For the text-containing cell, return its midpoint in [x, y] coordinate format. 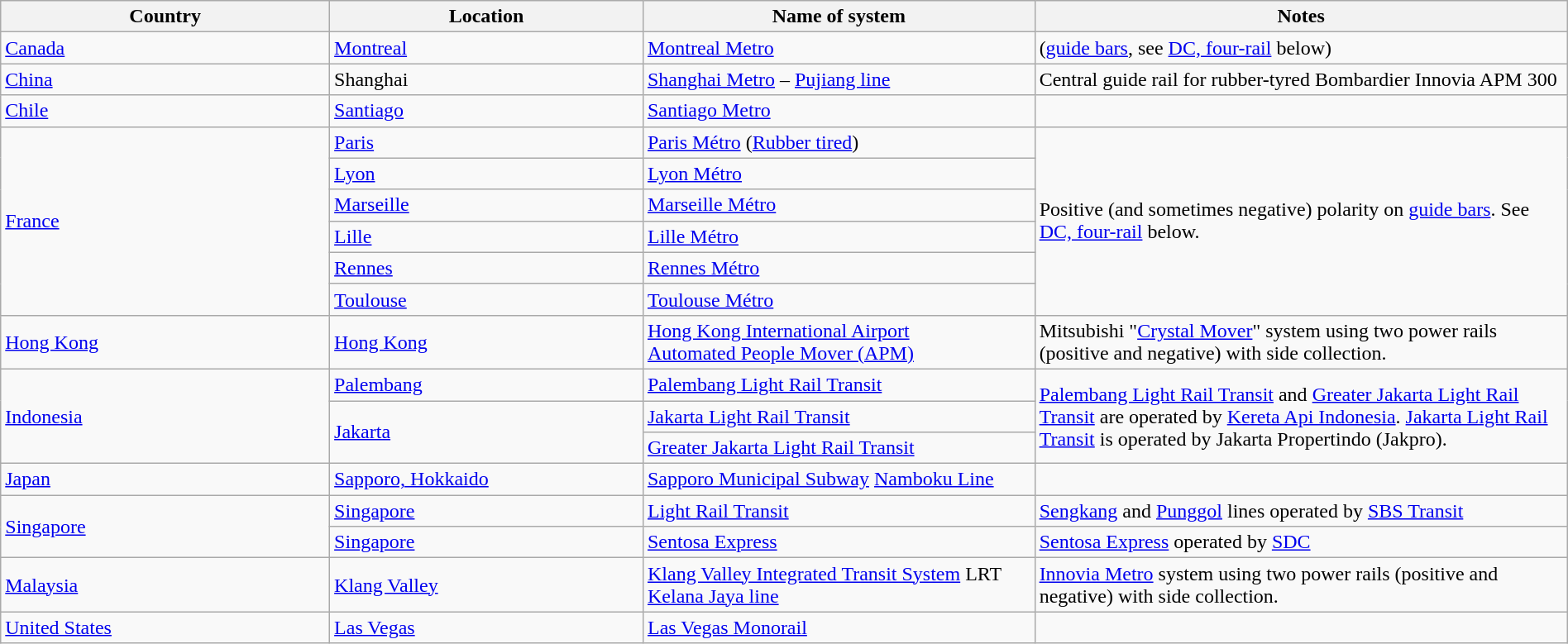
Sentosa Express operated by SDC [1301, 542]
Light Rail Transit [839, 511]
China [165, 79]
Klang Valley Integrated Transit System LRT Kelana Jaya line [839, 585]
Paris Métro (Rubber tired) [839, 142]
Palembang [486, 384]
Lille [486, 236]
Las Vegas [486, 627]
Las Vegas Monorail [839, 627]
Santiago [486, 111]
Toulouse [486, 299]
Positive (and sometimes negative) polarity on guide bars. See DC, four-rail below. [1301, 221]
Sapporo Municipal Subway Namboku Line [839, 479]
Sentosa Express [839, 542]
Indonesia [165, 416]
Country [165, 17]
Montreal Metro [839, 48]
Rennes [486, 268]
Malaysia [165, 585]
Sengkang and Punggol lines operated by SBS Transit [1301, 511]
Shanghai [486, 79]
Klang Valley [486, 585]
Innovia Metro system using two power rails (positive and negative) with side collection. [1301, 585]
Location [486, 17]
Rennes Métro [839, 268]
Jakarta Light Rail Transit [839, 416]
Marseille [486, 205]
Lille Métro [839, 236]
Sapporo, Hokkaido [486, 479]
France [165, 221]
Montreal [486, 48]
(guide bars, see DC, four-rail below) [1301, 48]
Paris [486, 142]
Canada [165, 48]
Shanghai Metro – Pujiang line [839, 79]
Santiago Metro [839, 111]
Japan [165, 479]
Marseille Métro [839, 205]
Central guide rail for rubber-tyred Bombardier Innovia APM 300 [1301, 79]
Notes [1301, 17]
Jakarta [486, 432]
United States [165, 627]
Chile [165, 111]
Lyon Métro [839, 174]
Mitsubishi "Crystal Mover" system using two power rails (positive and negative) with side collection. [1301, 342]
Name of system [839, 17]
Palembang Light Rail Transit [839, 384]
Hong Kong International AirportAutomated People Mover (APM) [839, 342]
Toulouse Métro [839, 299]
Lyon [486, 174]
Greater Jakarta Light Rail Transit [839, 448]
